From the cell containing the given text, extract its center point as [x, y] coordinate. 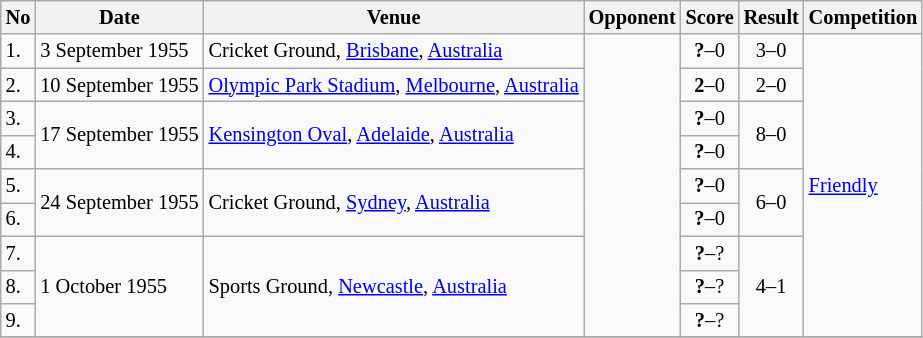
Cricket Ground, Brisbane, Australia [394, 51]
6. [18, 219]
Date [119, 17]
8. [18, 287]
8–0 [772, 134]
24 September 1955 [119, 202]
4. [18, 152]
4–1 [772, 286]
3–0 [772, 51]
2. [18, 85]
Sports Ground, Newcastle, Australia [394, 286]
Score [710, 17]
1 October 1955 [119, 286]
7. [18, 253]
17 September 1955 [119, 134]
Competition [863, 17]
6–0 [772, 202]
Venue [394, 17]
3 September 1955 [119, 51]
10 September 1955 [119, 85]
5. [18, 186]
9. [18, 320]
Opponent [632, 17]
No [18, 17]
1. [18, 51]
Cricket Ground, Sydney, Australia [394, 202]
Friendly [863, 186]
Result [772, 17]
Kensington Oval, Adelaide, Australia [394, 134]
Olympic Park Stadium, Melbourne, Australia [394, 85]
3. [18, 118]
